Detect which cell encompasses the target text, then output its (X, Y) center coordinate. 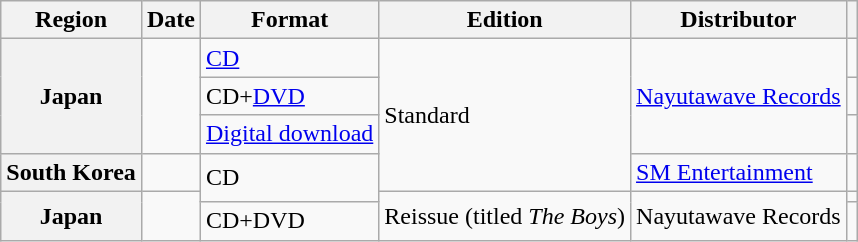
Distributor (739, 20)
Digital download (289, 134)
Reissue (titled The Boys) (505, 216)
Edition (505, 20)
Standard (505, 115)
South Korea (72, 172)
Date (170, 20)
SM Entertainment (739, 172)
Region (72, 20)
Format (289, 20)
